Output the (X, Y) coordinate of the center of the cell containing the given text.  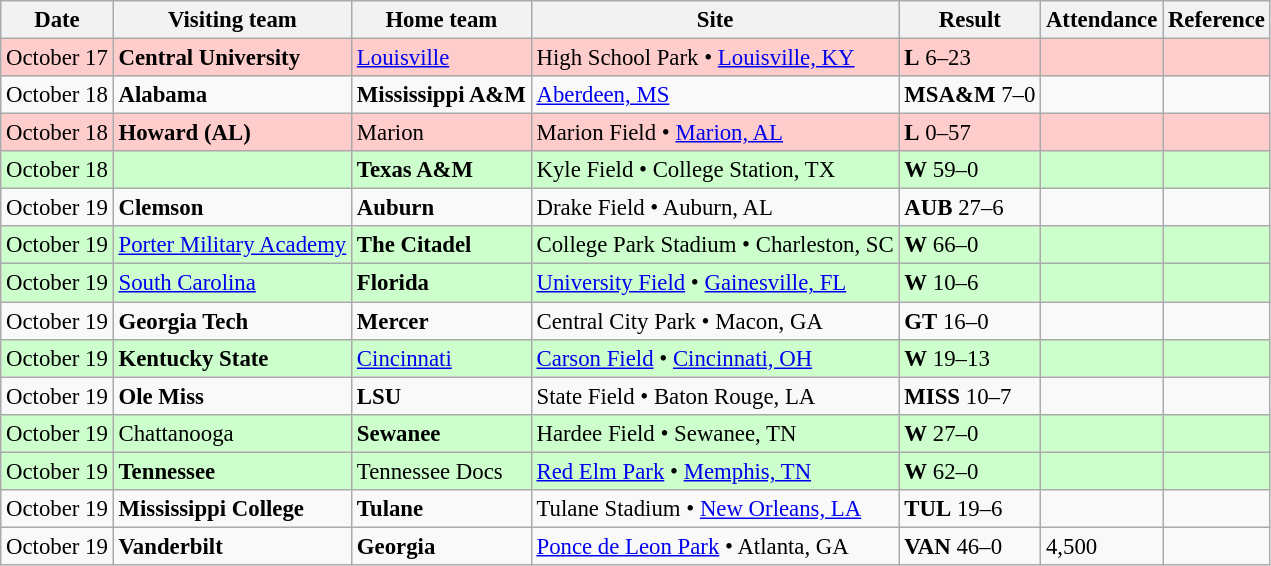
Cincinnati (442, 358)
Aberdeen, MS (715, 95)
Sewanee (442, 433)
Mercer (442, 321)
Tennessee (232, 471)
Mississippi A&M (442, 95)
Tulane (442, 509)
Drake Field • Auburn, AL (715, 208)
Reference (1217, 20)
Porter Military Academy (232, 245)
Howard (AL) (232, 133)
High School Park • Louisville, KY (715, 58)
Central City Park • Macon, GA (715, 321)
Ole Miss (232, 396)
Central University (232, 58)
W 66–0 (970, 245)
Result (970, 20)
Ponce de Leon Park • Atlanta, GA (715, 546)
Clemson (232, 208)
W 19–13 (970, 358)
Texas A&M (442, 170)
MISS 10–7 (970, 396)
Attendance (1102, 20)
Mississippi College (232, 509)
Vanderbilt (232, 546)
VAN 46–0 (970, 546)
College Park Stadium • Charleston, SC (715, 245)
Georgia Tech (232, 321)
Alabama (232, 95)
W 62–0 (970, 471)
Florida (442, 283)
4,500 (1102, 546)
Tulane Stadium • New Orleans, LA (715, 509)
Date (57, 20)
Tennessee Docs (442, 471)
Kentucky State (232, 358)
Auburn (442, 208)
State Field • Baton Rouge, LA (715, 396)
The Citadel (442, 245)
GT 16–0 (970, 321)
South Carolina (232, 283)
Red Elm Park • Memphis, TN (715, 471)
L 0–57 (970, 133)
W 10–6 (970, 283)
Visiting team (232, 20)
Carson Field • Cincinnati, OH (715, 358)
Georgia (442, 546)
Home team (442, 20)
L 6–23 (970, 58)
Marion (442, 133)
Kyle Field • College Station, TX (715, 170)
Site (715, 20)
W 27–0 (970, 433)
October 17 (57, 58)
University Field • Gainesville, FL (715, 283)
Chattanooga (232, 433)
TUL 19–6 (970, 509)
Louisville (442, 58)
MSA&M 7–0 (970, 95)
Hardee Field • Sewanee, TN (715, 433)
W 59–0 (970, 170)
AUB 27–6 (970, 208)
LSU (442, 396)
Marion Field • Marion, AL (715, 133)
